Identify which cell holds the provided text, then report its [X, Y] central coordinate. 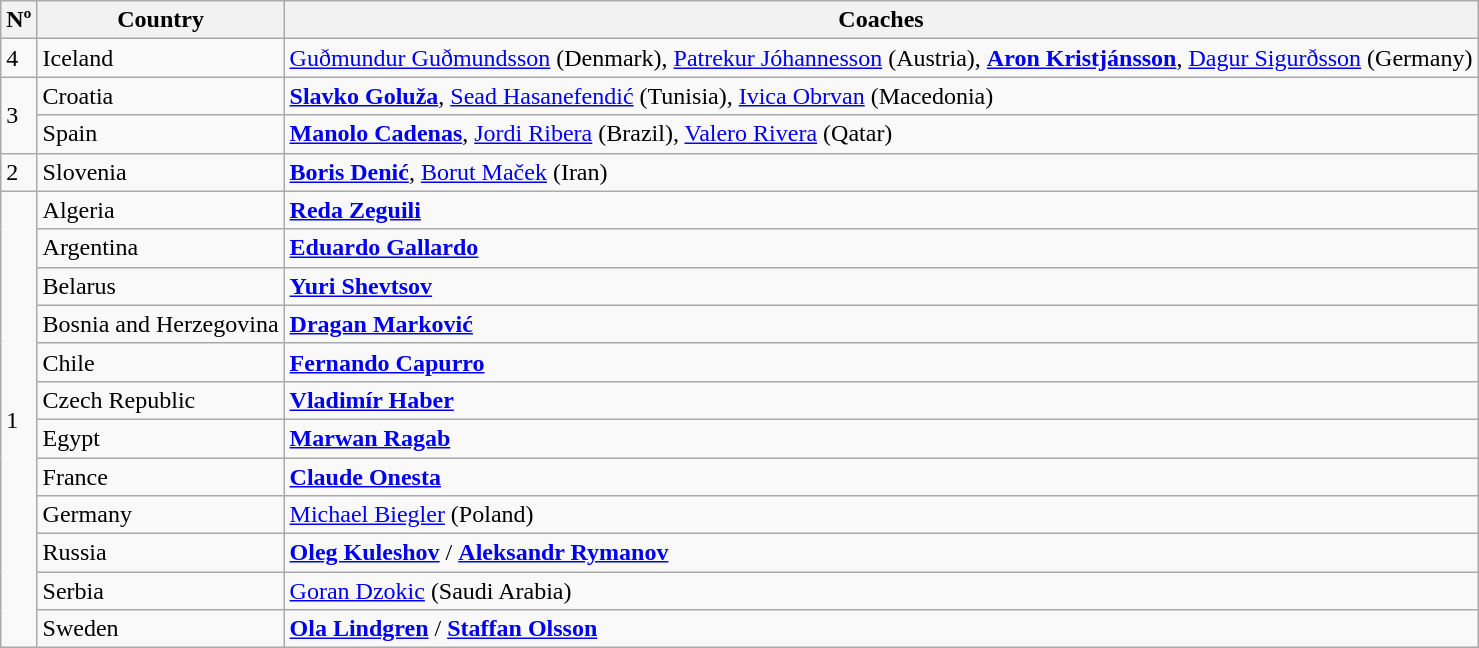
Egypt [160, 438]
Eduardo Gallardo [881, 248]
Boris Denić, Borut Maček (Iran) [881, 172]
Iceland [160, 58]
4 [19, 58]
Spain [160, 134]
Germany [160, 515]
Slovenia [160, 172]
3 [19, 115]
Country [160, 20]
Dragan Marković [881, 324]
Chile [160, 362]
Fernando Capurro [881, 362]
Michael Biegler (Poland) [881, 515]
Czech Republic [160, 400]
Nº [19, 20]
Belarus [160, 286]
Ola Lindgren / Staffan Olsson [881, 629]
Guðmundur Guðmundsson (Denmark), Patrekur Jóhannesson (Austria), Aron Kristjánsson, Dagur Sigurðsson (Germany) [881, 58]
Croatia [160, 96]
Reda Zeguili [881, 210]
Goran Dzokic (Saudi Arabia) [881, 591]
Algeria [160, 210]
Claude Onesta [881, 477]
Sweden [160, 629]
Bosnia and Herzegovina [160, 324]
Slavko Goluža, Sead Hasanefendić (Tunisia), Ivica Obrvan (Macedonia) [881, 96]
Serbia [160, 591]
France [160, 477]
2 [19, 172]
Marwan Ragab [881, 438]
Coaches [881, 20]
1 [19, 420]
Vladimír Haber [881, 400]
Oleg Kuleshov / Aleksandr Rymanov [881, 553]
Manolo Cadenas, Jordi Ribera (Brazil), Valero Rivera (Qatar) [881, 134]
Yuri Shevtsov [881, 286]
Russia [160, 553]
Argentina [160, 248]
